From the cell containing the given text, extract its center point as [x, y] coordinate. 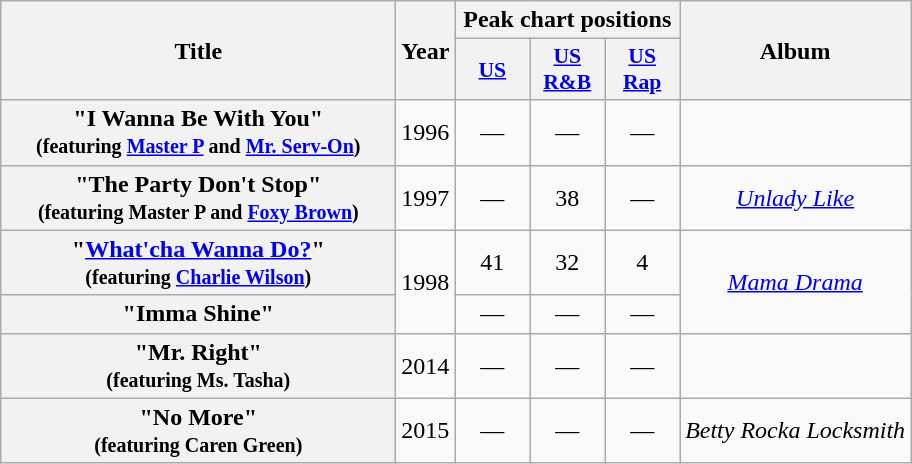
1997 [426, 198]
"Imma Shine" [198, 314]
"What'cha Wanna Do?"(featuring Charlie Wilson) [198, 262]
"I Wanna Be With You"(featuring Master P and Mr. Serv-On) [198, 132]
USR&B [568, 70]
USRap [642, 70]
Betty Rocka Locksmith [796, 430]
Album [796, 50]
Peak chart positions [568, 20]
US [492, 70]
Mama Drama [796, 282]
"No More"(featuring Caren Green) [198, 430]
"The Party Don't Stop"(featuring Master P and Foxy Brown) [198, 198]
Unlady Like [796, 198]
38 [568, 198]
"Mr. Right"(featuring Ms. Tasha) [198, 366]
2014 [426, 366]
4 [642, 262]
1998 [426, 282]
32 [568, 262]
2015 [426, 430]
1996 [426, 132]
Year [426, 50]
Title [198, 50]
41 [492, 262]
